Search for the cell housing the specified text and yield its (x, y) center coordinate. 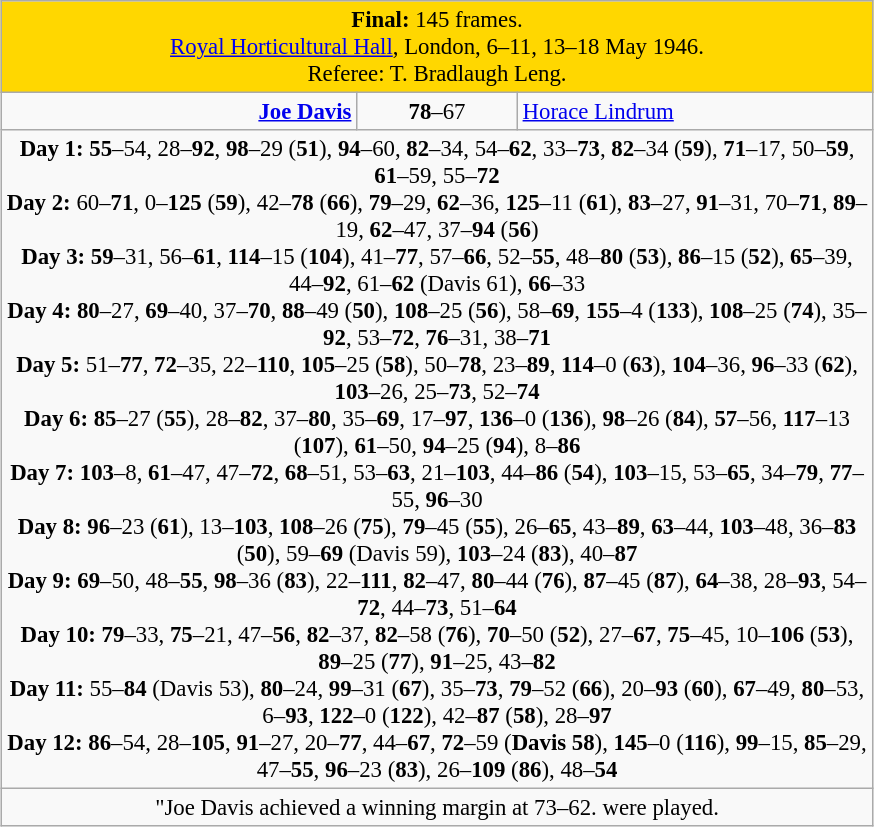
"Joe Davis achieved a winning margin at 73–62. were played. (437, 808)
78–67 (438, 112)
Final: 145 frames.Royal Horticultural Hall, London, 6–11, 13–18 May 1946.Referee: T. Bradlaugh Leng. (437, 47)
Joe Davis (179, 112)
Horace Lindrum (695, 112)
